For the text-containing cell, return its midpoint in (X, Y) coordinate format. 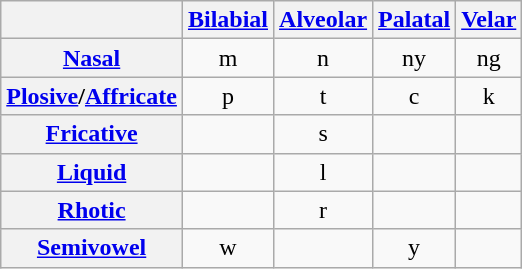
l (324, 172)
t (324, 96)
p (228, 96)
Plosive/Affricate (92, 96)
Velar (489, 20)
r (324, 210)
c (414, 96)
Liquid (92, 172)
Bilabial (228, 20)
Nasal (92, 58)
ng (489, 58)
ny (414, 58)
Alveolar (324, 20)
Fricative (92, 134)
n (324, 58)
Semivowel (92, 248)
y (414, 248)
m (228, 58)
Rhotic (92, 210)
Palatal (414, 20)
s (324, 134)
w (228, 248)
k (489, 96)
